From the cell containing the given text, extract its center point as [X, Y] coordinate. 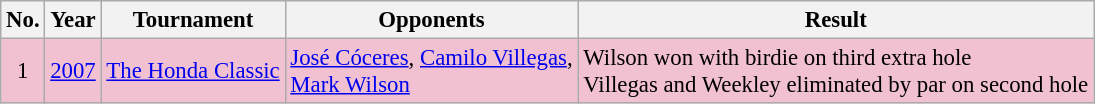
José Cóceres, Camilo Villegas, Mark Wilson [432, 72]
1 [23, 72]
Opponents [432, 20]
Wilson won with birdie on third extra holeVillegas and Weekley eliminated by par on second hole [836, 72]
The Honda Classic [193, 72]
Year [73, 20]
No. [23, 20]
Tournament [193, 20]
Result [836, 20]
2007 [73, 72]
